Output the (X, Y) coordinate of the center of the cell containing the given text.  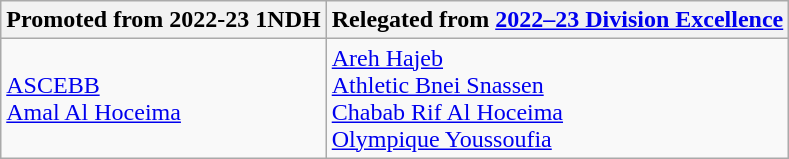
Relegated from 2022–23 Division Excellence (558, 20)
Promoted from 2022-23 1NDH (164, 20)
Areh HajebAthletic Bnei SnassenChabab Rif Al HoceimaOlympique Youssoufia (558, 98)
ASCEBBAmal Al Hoceima (164, 98)
